Locate the cell with the specified text and output its [X, Y] center coordinate. 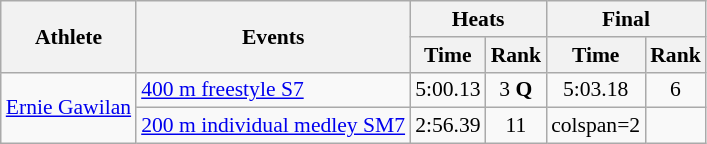
Final [626, 19]
Athlete [68, 36]
400 m freestyle S7 [273, 90]
5:00.13 [448, 90]
2:56.39 [448, 126]
Events [273, 36]
6 [676, 90]
Heats [478, 19]
11 [516, 126]
colspan=2 [596, 126]
3 Q [516, 90]
Ernie Gawilan [68, 108]
200 m individual medley SM7 [273, 126]
5:03.18 [596, 90]
